Detect which cell encompasses the target text, then output its (x, y) center coordinate. 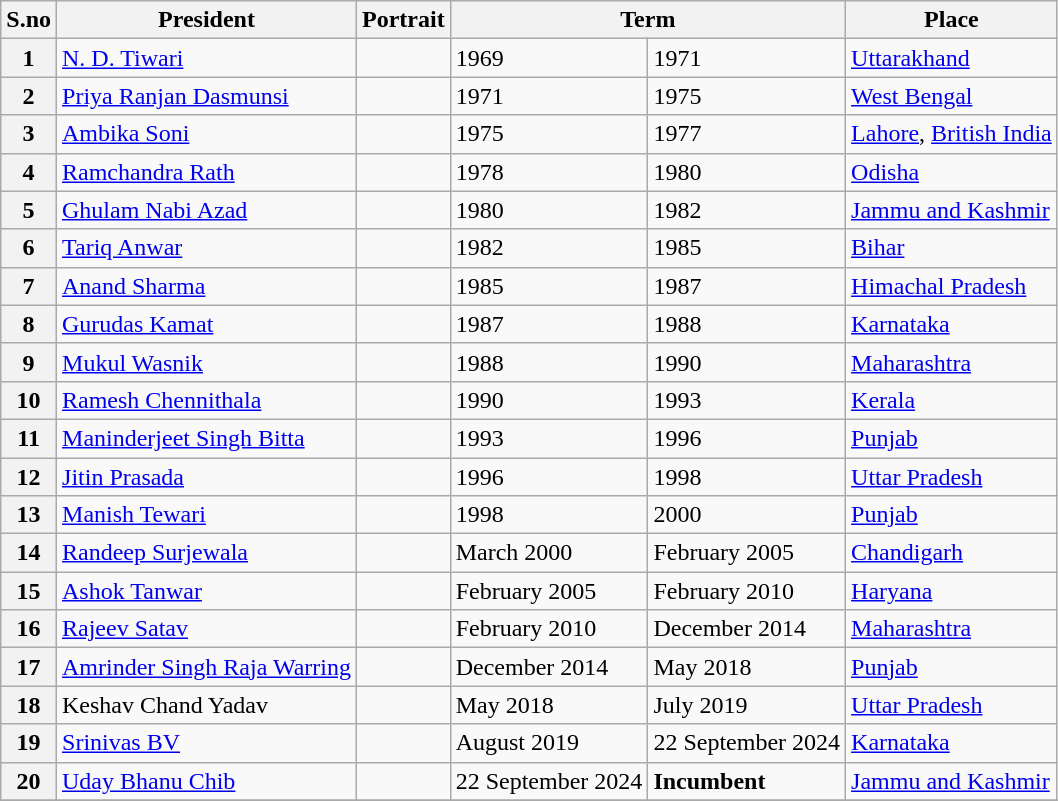
Lahore, British India (952, 134)
20 (29, 781)
Term (648, 20)
19 (29, 743)
Haryana (952, 591)
2000 (747, 515)
Manish Tewari (207, 515)
Ambika Soni (207, 134)
Rajeev Satav (207, 629)
President (207, 20)
Incumbent (747, 781)
March 2000 (549, 553)
Ramesh Chennithala (207, 400)
7 (29, 286)
Anand Sharma (207, 286)
Keshav Chand Yadav (207, 705)
August 2019 (549, 743)
Maninderjeet Singh Bitta (207, 438)
July 2019 (747, 705)
Kerala (952, 400)
4 (29, 172)
Odisha (952, 172)
Ashok Tanwar (207, 591)
S.no (29, 20)
5 (29, 210)
2 (29, 96)
1969 (549, 58)
6 (29, 248)
Uday Bhanu Chib (207, 781)
N. D. Tiwari (207, 58)
17 (29, 667)
14 (29, 553)
Randeep Surjewala (207, 553)
Jitin Prasada (207, 477)
16 (29, 629)
8 (29, 324)
1977 (747, 134)
Uttarakhand (952, 58)
10 (29, 400)
Ghulam Nabi Azad (207, 210)
Mukul Wasnik (207, 362)
Chandigarh (952, 553)
West Bengal (952, 96)
1 (29, 58)
Ramchandra Rath (207, 172)
Himachal Pradesh (952, 286)
Srinivas BV (207, 743)
Place (952, 20)
13 (29, 515)
15 (29, 591)
18 (29, 705)
Portrait (403, 20)
Tariq Anwar (207, 248)
1978 (549, 172)
12 (29, 477)
3 (29, 134)
11 (29, 438)
Priya Ranjan Dasmunsi (207, 96)
Gurudas Kamat (207, 324)
Bihar (952, 248)
Amrinder Singh Raja Warring (207, 667)
9 (29, 362)
